Scan for the cell matching the given text and deliver its [X, Y] coordinate at center. 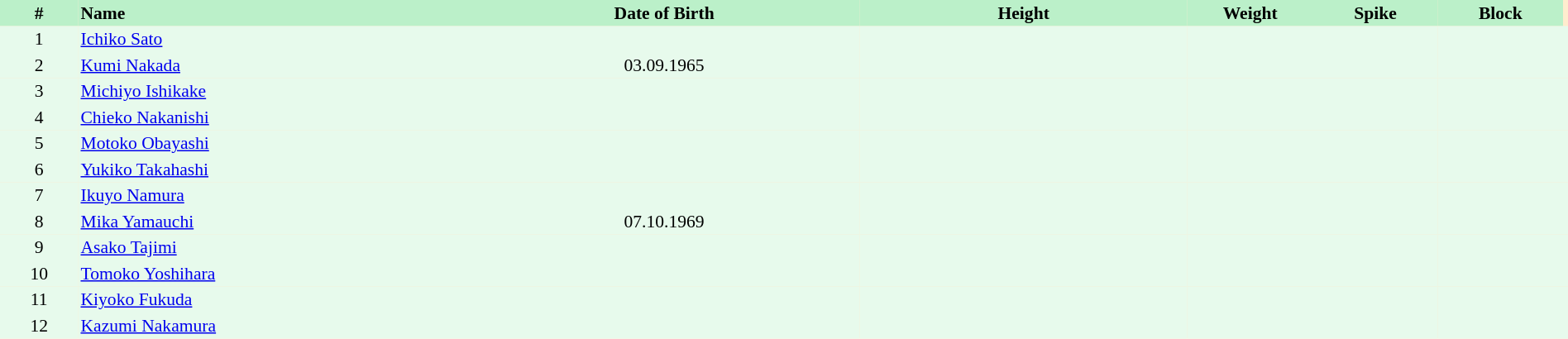
11 [39, 299]
1 [39, 40]
Chieko Nakanishi [273, 117]
Kiyoko Fukuda [273, 299]
Asako Tajimi [273, 248]
10 [39, 274]
07.10.1969 [664, 222]
Motoko Obayashi [273, 144]
4 [39, 117]
Date of Birth [664, 13]
Spike [1374, 13]
Block [1500, 13]
Ichiko Sato [273, 40]
Height [1024, 13]
Ikuyo Namura [273, 195]
8 [39, 222]
03.09.1965 [664, 65]
Yukiko Takahashi [273, 169]
Kumi Nakada [273, 65]
Michiyo Ishikake [273, 91]
12 [39, 326]
2 [39, 65]
6 [39, 169]
# [39, 13]
7 [39, 195]
5 [39, 144]
Name [273, 13]
Tomoko Yoshihara [273, 274]
Kazumi Nakamura [273, 326]
3 [39, 91]
Weight [1250, 13]
Mika Yamauchi [273, 222]
9 [39, 248]
